Provide the (X, Y) coordinate of the cell's center where the given text is located.  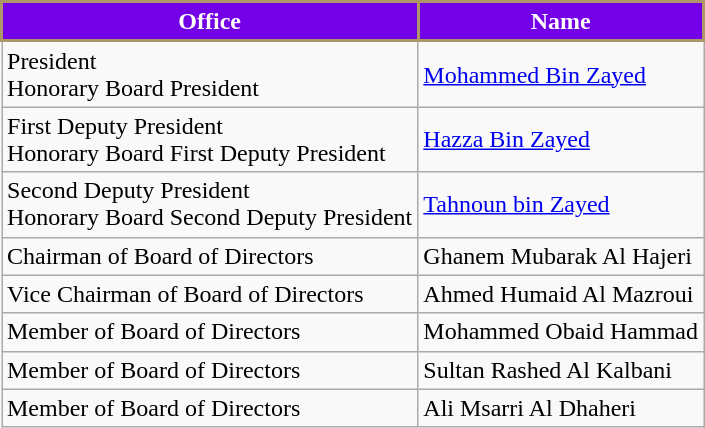
PresidentHonorary Board President (210, 74)
Hazza Bin Zayed (561, 140)
Name (561, 22)
Vice Chairman of Board of Directors (210, 294)
Tahnoun bin Zayed (561, 204)
Chairman of Board of Directors (210, 256)
Sultan Rashed Al Kalbani (561, 370)
Second Deputy PresidentHonorary Board Second Deputy President (210, 204)
Ahmed Humaid Al Mazroui (561, 294)
Mohammed Bin Zayed (561, 74)
First Deputy President Honorary Board First Deputy President (210, 140)
Ghanem Mubarak Al Hajeri (561, 256)
Office (210, 22)
Mohammed Obaid Hammad (561, 332)
Ali Msarri Al Dhaheri (561, 408)
